Return the [X, Y] coordinate for the center point of the cell that contains the specified text.  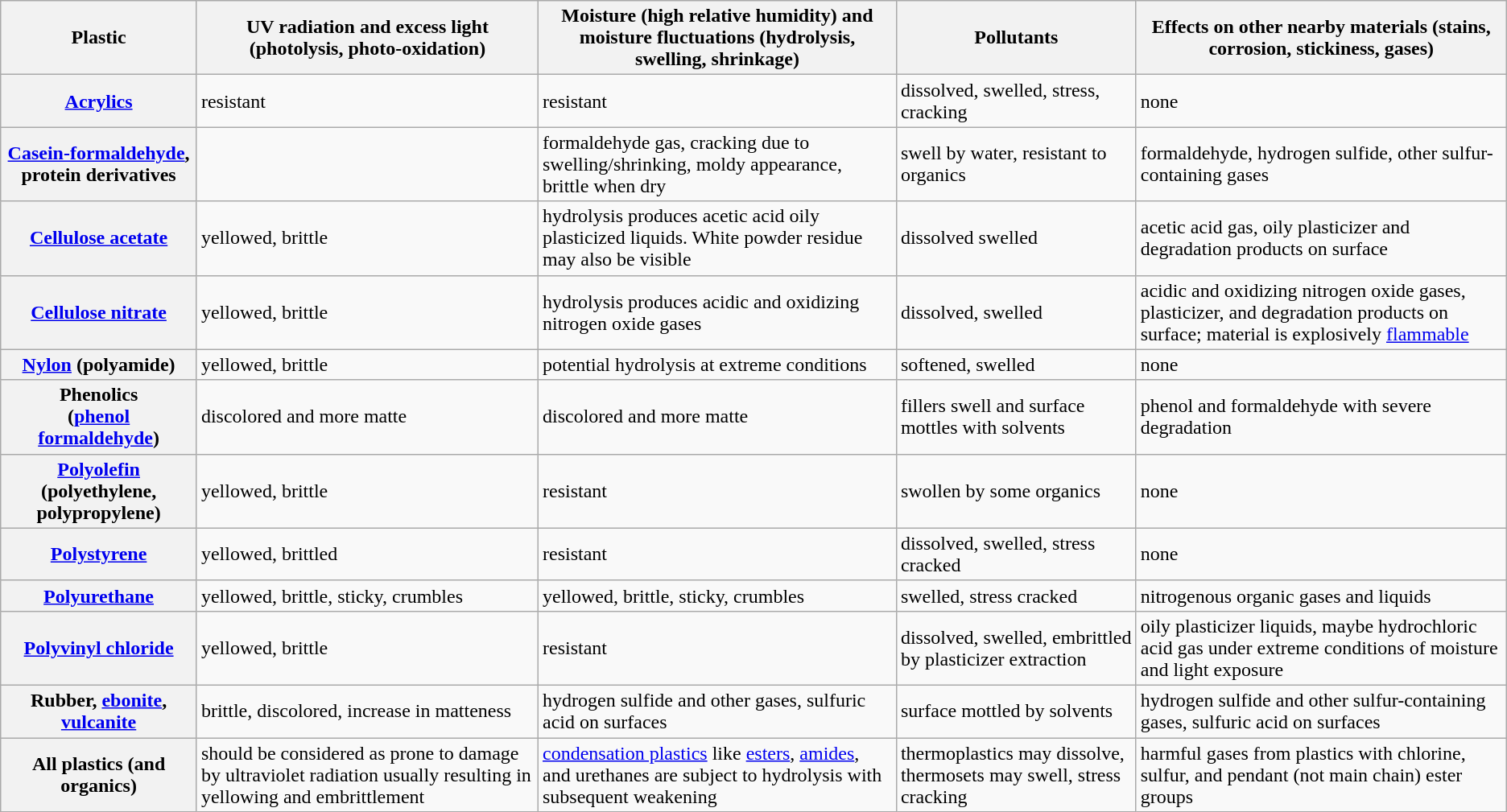
Acrylics [99, 101]
should be considered as prone to damage by ultraviolet radiation usually resulting in yellowing and embrittlement [367, 774]
Phenolics(phenol formaldehyde) [99, 417]
softened, swelled [1016, 365]
Polyurethane [99, 596]
Casein-formaldehyde, protein derivatives [99, 164]
UV radiation and excess light (photolysis, photo-oxidation) [367, 38]
Moisture (high relative humidity) and moisture fluctuations (hydrolysis, swelling, shrinkage) [716, 38]
yellowed, brittled [367, 554]
dissolved, swelled, stress cracked [1016, 554]
formaldehyde, hydrogen sulfide, other sulfur-containing gases [1321, 164]
brittle, discolored, increase in matteness [367, 711]
dissolved swelled [1016, 238]
dissolved, swelled, stress, cracking [1016, 101]
acetic acid gas, oily plasticizer and degradation products on surface [1321, 238]
Nylon (polyamide) [99, 365]
oily plasticizer liquids, maybe hydrochloric acid gas under extreme conditions of moisture and light exposure [1321, 648]
formaldehyde gas, cracking due to swelling/shrinking, moldy appearance, brittle when dry [716, 164]
potential hydrolysis at extreme conditions [716, 365]
swollen by some organics [1016, 491]
hydrolysis produces acidic and oxidizing nitrogen oxide gases [716, 312]
Cellulose acetate [99, 238]
Effects on other nearby materials (stains, corrosion, stickiness, gases) [1321, 38]
Polyolefin(polyethylene, polypropylene) [99, 491]
Plastic [99, 38]
Rubber, ebonite, vulcanite [99, 711]
hydrolysis produces acetic acid oily plasticized liquids. White powder residue may also be visible [716, 238]
acidic and oxidizing nitrogen oxide gases, plasticizer, and degradation products on surface; material is explosively flammable [1321, 312]
fillers swell and surface mottles with solvents [1016, 417]
harmful gases from plastics with chlorine, sulfur, and pendant (not main chain) ester groups [1321, 774]
swelled, stress cracked [1016, 596]
dissolved, swelled, embrittled by plasticizer extraction [1016, 648]
Polyvinyl chloride [99, 648]
Pollutants [1016, 38]
phenol and formaldehyde with severe degradation [1321, 417]
nitrogenous organic gases and liquids [1321, 596]
thermoplastics may dissolve, thermosets may swell, stress cracking [1016, 774]
hydrogen sulfide and other sulfur-containing gases, sulfuric acid on surfaces [1321, 711]
Cellulose nitrate [99, 312]
All plastics (and organics) [99, 774]
condensation plastics like esters, amides, and urethanes are subject to hydrolysis with subsequent weakening [716, 774]
hydrogen sulfide and other gases, sulfuric acid on surfaces [716, 711]
swell by water, resistant to organics [1016, 164]
Polystyrene [99, 554]
dissolved, swelled [1016, 312]
surface mottled by solvents [1016, 711]
